Provide the [x, y] coordinate of the cell's center where the given text is located.  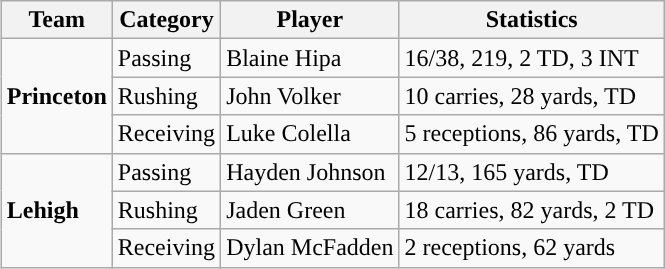
Blaine Hipa [310, 58]
Dylan McFadden [310, 248]
2 receptions, 62 yards [532, 248]
10 carries, 28 yards, TD [532, 96]
Team [56, 20]
16/38, 219, 2 TD, 3 INT [532, 58]
Player [310, 20]
Category [166, 20]
Statistics [532, 20]
Jaden Green [310, 210]
Lehigh [56, 210]
18 carries, 82 yards, 2 TD [532, 210]
Luke Colella [310, 134]
Hayden Johnson [310, 172]
5 receptions, 86 yards, TD [532, 134]
John Volker [310, 96]
12/13, 165 yards, TD [532, 172]
Princeton [56, 96]
